Detect which cell encompasses the target text, then output its [X, Y] center coordinate. 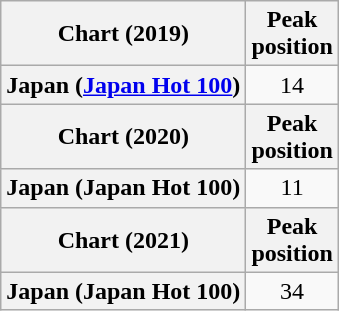
Chart (2020) [124, 136]
Chart (2019) [124, 34]
34 [292, 291]
14 [292, 85]
11 [292, 188]
Chart (2021) [124, 240]
